From the cell containing the given text, extract its center point as [X, Y] coordinate. 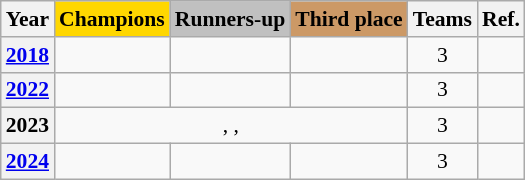
Champions [112, 19]
Third place [348, 19]
2024 [28, 162]
Runners-up [230, 19]
, , [231, 126]
Teams [442, 19]
Ref. [501, 19]
2022 [28, 90]
2018 [28, 55]
2023 [28, 126]
Year [28, 19]
